Identify which cell holds the provided text, then report its [x, y] central coordinate. 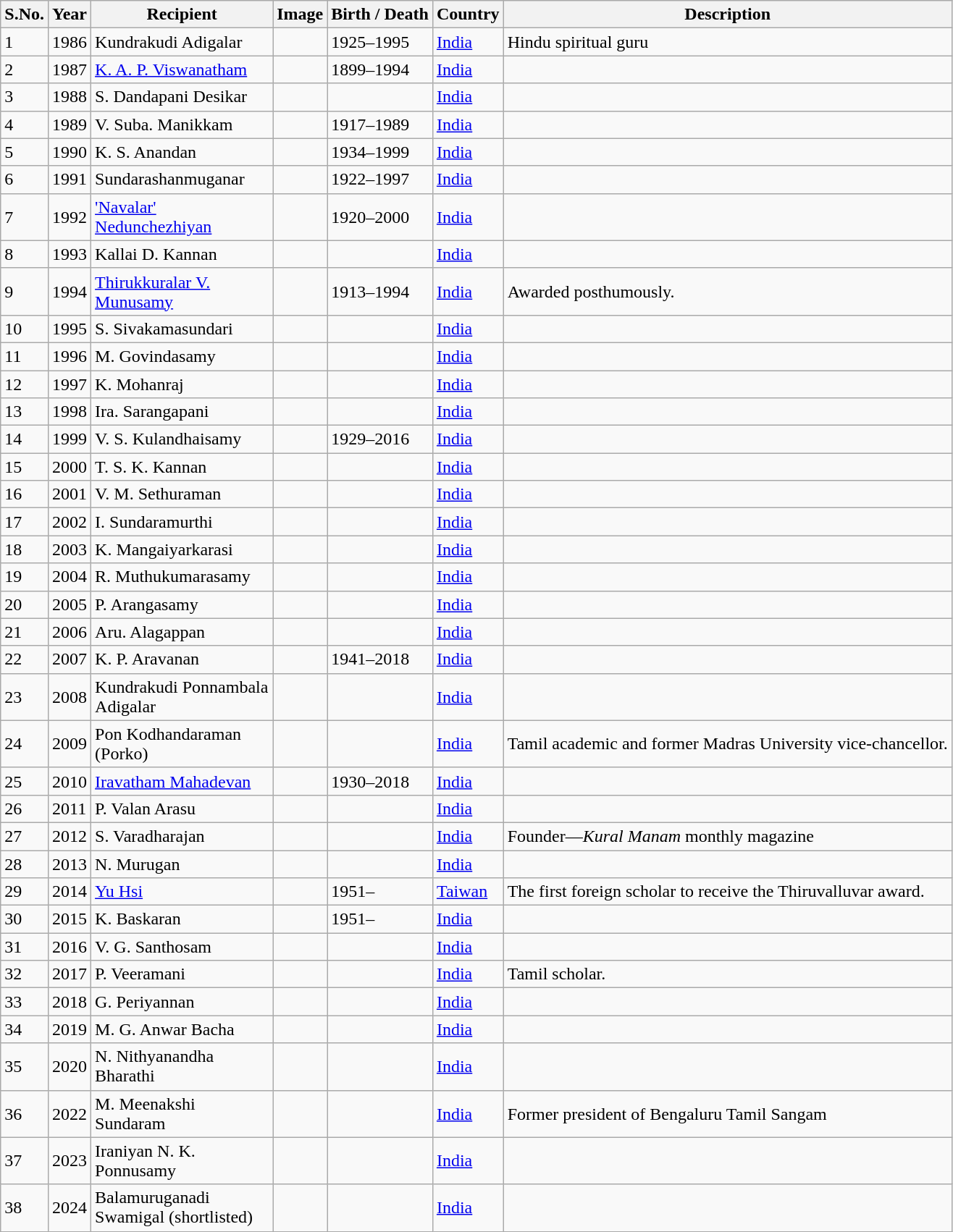
6 [25, 180]
1913–1994 [380, 291]
1929–2016 [380, 439]
14 [25, 439]
N. Murugan [182, 864]
M. Govindasamy [182, 356]
35 [25, 1067]
2014 [70, 892]
2007 [70, 659]
2008 [70, 696]
2004 [70, 577]
2000 [70, 467]
P. Veeramani [182, 974]
32 [25, 974]
2022 [70, 1113]
Ira. Sarangapani [182, 412]
1990 [70, 152]
The first foreign scholar to receive the Thiruvalluvar award. [727, 892]
N. Nithyanandha Bharathi [182, 1067]
29 [25, 892]
2003 [70, 549]
1993 [70, 254]
7 [25, 217]
1987 [70, 69]
M. Meenakshi Sundaram [182, 1113]
12 [25, 384]
1994 [70, 291]
2002 [70, 522]
8 [25, 254]
25 [25, 781]
T. S. K. Kannan [182, 467]
2018 [70, 1002]
Year [70, 14]
Iraniyan N. K. Ponnusamy [182, 1161]
18 [25, 549]
Sundarashanmuganar [182, 180]
V. G. Santhosam [182, 947]
I. Sundaramurthi [182, 522]
24 [25, 744]
Kallai D. Kannan [182, 254]
27 [25, 836]
13 [25, 412]
V. Suba. Manikkam [182, 125]
Aru. Alagappan [182, 632]
5 [25, 152]
Kundrakudi Ponnambala Adigalar [182, 696]
Taiwan [468, 892]
Description [727, 14]
S. Dandapani Desikar [182, 97]
Tamil scholar. [727, 974]
Birth / Death [380, 14]
P. Valan Arasu [182, 809]
K. A. P. Viswanatham [182, 69]
Recipient [182, 14]
17 [25, 522]
K. P. Aravanan [182, 659]
31 [25, 947]
K. Baskaran [182, 919]
Pon Kodhandaraman (Porko) [182, 744]
P. Arangasamy [182, 604]
4 [25, 125]
'Navalar' Nedunchezhiyan [182, 217]
R. Muthukumarasamy [182, 577]
1989 [70, 125]
19 [25, 577]
2011 [70, 809]
M. G. Anwar Bacha [182, 1029]
33 [25, 1002]
28 [25, 864]
1925–1995 [380, 42]
2006 [70, 632]
Thirukkuralar V. Munusamy [182, 291]
30 [25, 919]
10 [25, 329]
Image [300, 14]
22 [25, 659]
2009 [70, 744]
1941–2018 [380, 659]
2 [25, 69]
Iravatham Mahadevan [182, 781]
37 [25, 1161]
11 [25, 356]
K. Mangaiyarkarasi [182, 549]
2001 [70, 494]
2023 [70, 1161]
Kundrakudi Adigalar [182, 42]
Founder—Kural Manam monthly magazine [727, 836]
15 [25, 467]
Former president of Bengaluru Tamil Sangam [727, 1113]
1930–2018 [380, 781]
Awarded posthumously. [727, 291]
K. S. Anandan [182, 152]
1995 [70, 329]
1899–1994 [380, 69]
V. S. Kulandhaisamy [182, 439]
Yu Hsi [182, 892]
1934–1999 [380, 152]
3 [25, 97]
38 [25, 1207]
2010 [70, 781]
2005 [70, 604]
1991 [70, 180]
26 [25, 809]
2013 [70, 864]
23 [25, 696]
1996 [70, 356]
2020 [70, 1067]
2012 [70, 836]
K. Mohanraj [182, 384]
1 [25, 42]
G. Periyannan [182, 1002]
S. Varadharajan [182, 836]
Tamil academic and former Madras University vice-chancellor. [727, 744]
16 [25, 494]
1997 [70, 384]
36 [25, 1113]
34 [25, 1029]
2024 [70, 1207]
1992 [70, 217]
2015 [70, 919]
S. Sivakamasundari [182, 329]
2016 [70, 947]
Balamuruganadi Swamigal (shortlisted) [182, 1207]
V. M. Sethuraman [182, 494]
Country [468, 14]
2019 [70, 1029]
1920–2000 [380, 217]
1922–1997 [380, 180]
S.No. [25, 14]
9 [25, 291]
21 [25, 632]
1917–1989 [380, 125]
1986 [70, 42]
1998 [70, 412]
2017 [70, 974]
20 [25, 604]
1988 [70, 97]
1999 [70, 439]
Hindu spiritual guru [727, 42]
